From the cell containing the given text, extract its center point as [X, Y] coordinate. 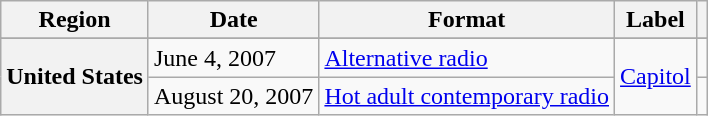
Label [656, 20]
Alternative radio [467, 58]
Date [233, 20]
August 20, 2007 [233, 96]
Hot adult contemporary radio [467, 96]
Region [75, 20]
June 4, 2007 [233, 58]
Capitol [656, 77]
Format [467, 20]
United States [75, 77]
